Detect which cell encompasses the target text, then output its (x, y) center coordinate. 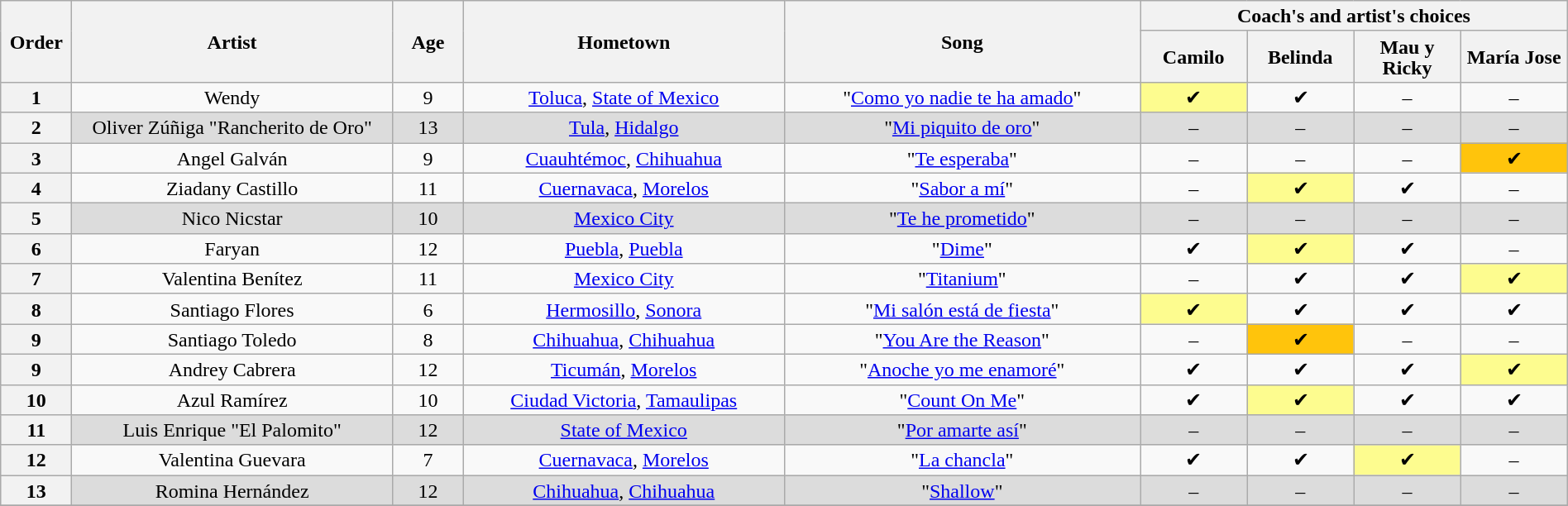
Ziadany Castillo (232, 189)
"Por amarte así" (963, 430)
Age (428, 41)
María Jose (1513, 56)
Coach's and artist's choices (1355, 17)
"Sabor a mí" (963, 189)
Toluca, State of Mexico (624, 98)
Valentina Guevara (232, 460)
Nico Nicstar (232, 218)
Angel Galván (232, 157)
"Te he prometido" (963, 218)
Andrey Cabrera (232, 369)
Oliver Zúñiga "Rancherito de Oro" (232, 127)
Hermosillo, Sonora (624, 309)
Azul Ramírez (232, 400)
"Count On Me" (963, 400)
Camilo (1194, 56)
Belinda (1300, 56)
Song (963, 41)
2 (36, 127)
Faryan (232, 248)
"Como yo nadie te ha amado" (963, 98)
"Dime" (963, 248)
Wendy (232, 98)
Artist (232, 41)
1 (36, 98)
Ticumán, Morelos (624, 369)
Santiago Flores (232, 309)
"Mi piquito de oro" (963, 127)
Romina Hernández (232, 491)
3 (36, 157)
Puebla, Puebla (624, 248)
"You Are the Reason" (963, 339)
"Titanium" (963, 279)
Ciudad Victoria, Tamaulipas (624, 400)
"Anoche yo me enamoré" (963, 369)
"Mi salón está de fiesta" (963, 309)
5 (36, 218)
Hometown (624, 41)
Valentina Benítez (232, 279)
"Te esperaba" (963, 157)
Cuauhtémoc, Chihuahua (624, 157)
4 (36, 189)
Mau y Ricky (1408, 56)
Santiago Toledo (232, 339)
Tula, Hidalgo (624, 127)
"Shallow" (963, 491)
Order (36, 41)
"La chancla" (963, 460)
State of Mexico (624, 430)
Luis Enrique "El Palomito" (232, 430)
